From the cell containing the given text, extract its center point as [x, y] coordinate. 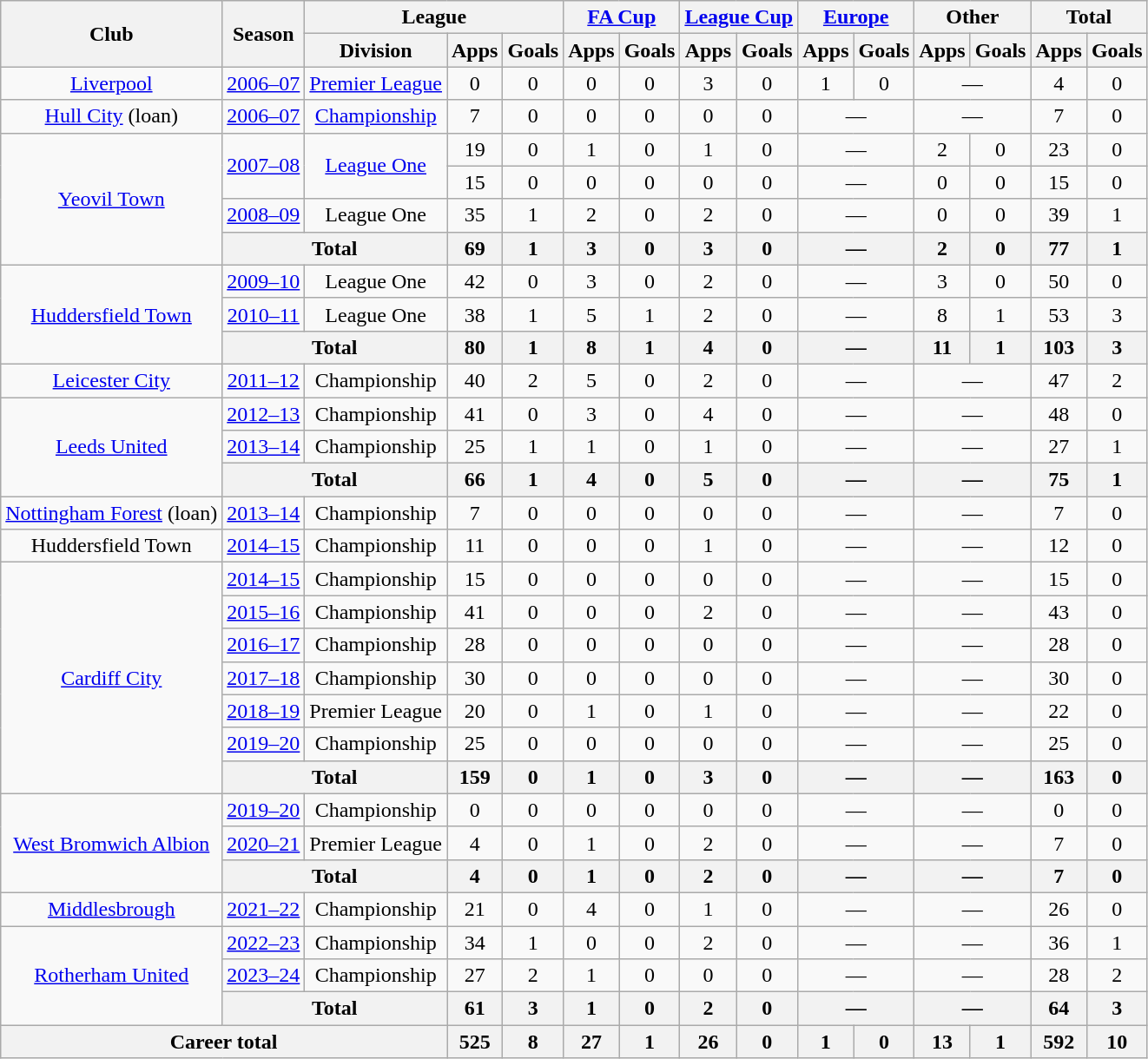
159 [474, 777]
13 [942, 1042]
Nottingham Forest (loan) [111, 513]
2015–16 [264, 612]
Liverpool [111, 83]
Leeds United [111, 447]
53 [1059, 314]
2007–08 [264, 166]
75 [1059, 480]
38 [474, 314]
22 [1059, 711]
69 [474, 248]
42 [474, 281]
Other [973, 17]
Leicester City [111, 380]
48 [1059, 414]
592 [1059, 1042]
Middlesbrough [111, 909]
2008–09 [264, 215]
2020–21 [264, 843]
23 [1059, 149]
2011–12 [264, 380]
525 [474, 1042]
Hull City (loan) [111, 116]
40 [474, 380]
Career total [224, 1042]
36 [1059, 942]
19 [474, 149]
League Cup [739, 17]
50 [1059, 281]
Club [111, 34]
10 [1117, 1042]
66 [474, 480]
34 [474, 942]
77 [1059, 248]
20 [474, 711]
2009–10 [264, 281]
163 [1059, 777]
61 [474, 1009]
12 [1059, 546]
Yeovil Town [111, 199]
Rotherham United [111, 975]
2010–11 [264, 314]
League [434, 17]
2012–13 [264, 414]
2018–19 [264, 711]
2021–22 [264, 909]
Season [264, 34]
39 [1059, 215]
Division [376, 50]
Cardiff City [111, 678]
2017–18 [264, 678]
2022–23 [264, 942]
35 [474, 215]
2016–17 [264, 645]
FA Cup [622, 17]
Europe [856, 17]
103 [1059, 347]
43 [1059, 612]
21 [474, 909]
80 [474, 347]
64 [1059, 1009]
West Bromwich Albion [111, 843]
2023–24 [264, 976]
47 [1059, 380]
